Extract the (x, y) coordinate from the center of the cell holding the provided text.  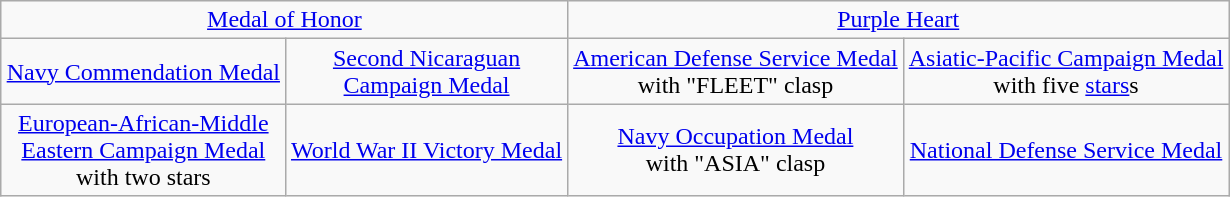
World War II Victory Medal (426, 150)
Second NicaraguanCampaign Medal (426, 72)
Medal of Honor (284, 20)
Navy Occupation Medalwith "ASIA" clasp (736, 150)
European-African-MiddleEastern Campaign Medalwith two stars (143, 150)
American Defense Service Medalwith "FLEET" clasp (736, 72)
Navy Commendation Medal (143, 72)
Asiatic-Pacific Campaign Medalwith five starss (1066, 72)
National Defense Service Medal (1066, 150)
Purple Heart (898, 20)
